Scan for the cell matching the given text and deliver its (X, Y) coordinate at center. 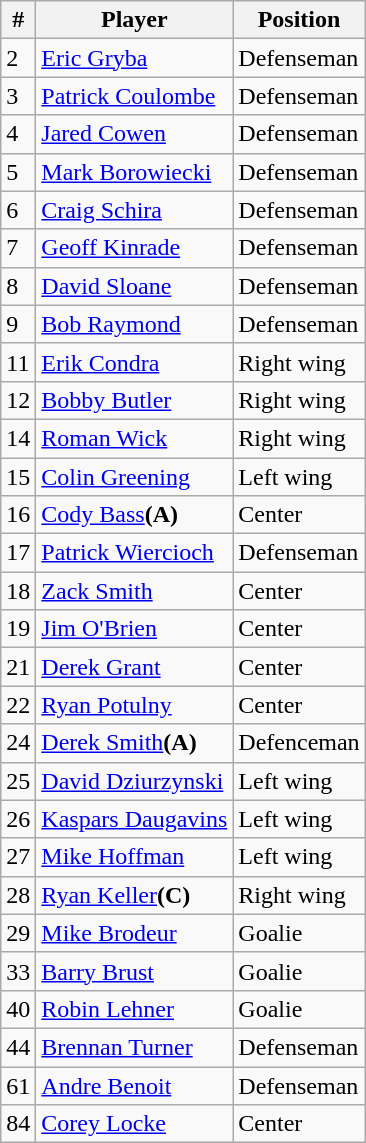
29 (18, 933)
Craig Schira (134, 210)
Corey Locke (134, 1124)
Robin Lehner (134, 1009)
Colin Greening (134, 477)
44 (18, 1047)
Cody Bass(A) (134, 515)
28 (18, 895)
Patrick Wiercioch (134, 553)
11 (18, 362)
15 (18, 477)
Ryan Keller(C) (134, 895)
84 (18, 1124)
Geoff Kinrade (134, 248)
21 (18, 667)
9 (18, 324)
Position (299, 20)
26 (18, 819)
Mike Hoffman (134, 857)
Jim O'Brien (134, 629)
Mark Borowiecki (134, 172)
Jared Cowen (134, 134)
2 (18, 58)
Ryan Potulny (134, 705)
David Dziurzynski (134, 781)
14 (18, 438)
Andre Benoit (134, 1085)
Derek Grant (134, 667)
7 (18, 248)
6 (18, 210)
Patrick Coulombe (134, 96)
40 (18, 1009)
17 (18, 553)
Roman Wick (134, 438)
8 (18, 286)
19 (18, 629)
3 (18, 96)
David Sloane (134, 286)
Barry Brust (134, 971)
33 (18, 971)
# (18, 20)
Kaspars Daugavins (134, 819)
Derek Smith(A) (134, 743)
4 (18, 134)
5 (18, 172)
Bob Raymond (134, 324)
27 (18, 857)
Bobby Butler (134, 400)
Eric Gryba (134, 58)
16 (18, 515)
22 (18, 705)
Defenceman (299, 743)
Mike Brodeur (134, 933)
25 (18, 781)
12 (18, 400)
Zack Smith (134, 591)
Brennan Turner (134, 1047)
24 (18, 743)
Player (134, 20)
18 (18, 591)
61 (18, 1085)
Erik Condra (134, 362)
